Return (x, y) of the center of cell containing provided text 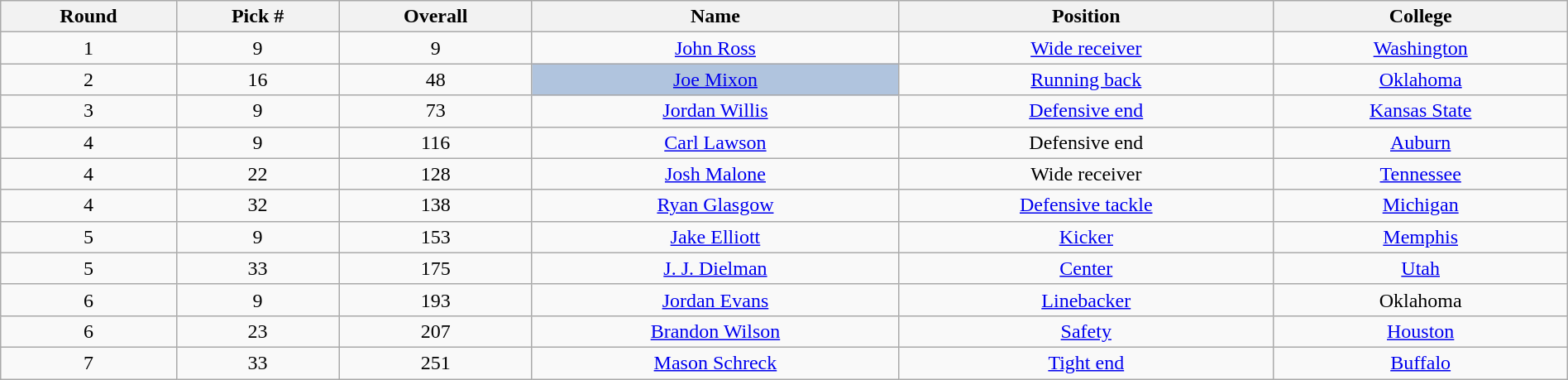
Running back (1086, 79)
175 (436, 268)
Defensive tackle (1086, 205)
Safety (1086, 331)
Memphis (1421, 237)
207 (436, 331)
193 (436, 300)
Washington (1421, 48)
16 (258, 79)
Josh Malone (715, 174)
2 (89, 79)
Tight end (1086, 363)
Auburn (1421, 142)
Buffalo (1421, 363)
Name (715, 17)
Overall (436, 17)
23 (258, 331)
153 (436, 237)
Utah (1421, 268)
Michigan (1421, 205)
7 (89, 363)
32 (258, 205)
Jordan Evans (715, 300)
Ryan Glasgow (715, 205)
128 (436, 174)
Round (89, 17)
Mason Schreck (715, 363)
Houston (1421, 331)
Linebacker (1086, 300)
Carl Lawson (715, 142)
Jordan Willis (715, 111)
22 (258, 174)
Pick # (258, 17)
Position (1086, 17)
John Ross (715, 48)
251 (436, 363)
Center (1086, 268)
116 (436, 142)
College (1421, 17)
73 (436, 111)
Kicker (1086, 237)
Tennessee (1421, 174)
Brandon Wilson (715, 331)
3 (89, 111)
J. J. Dielman (715, 268)
Jake Elliott (715, 237)
48 (436, 79)
1 (89, 48)
Kansas State (1421, 111)
138 (436, 205)
Joe Mixon (715, 79)
